Extract the (x, y) coordinate from the center of the cell holding the provided text.  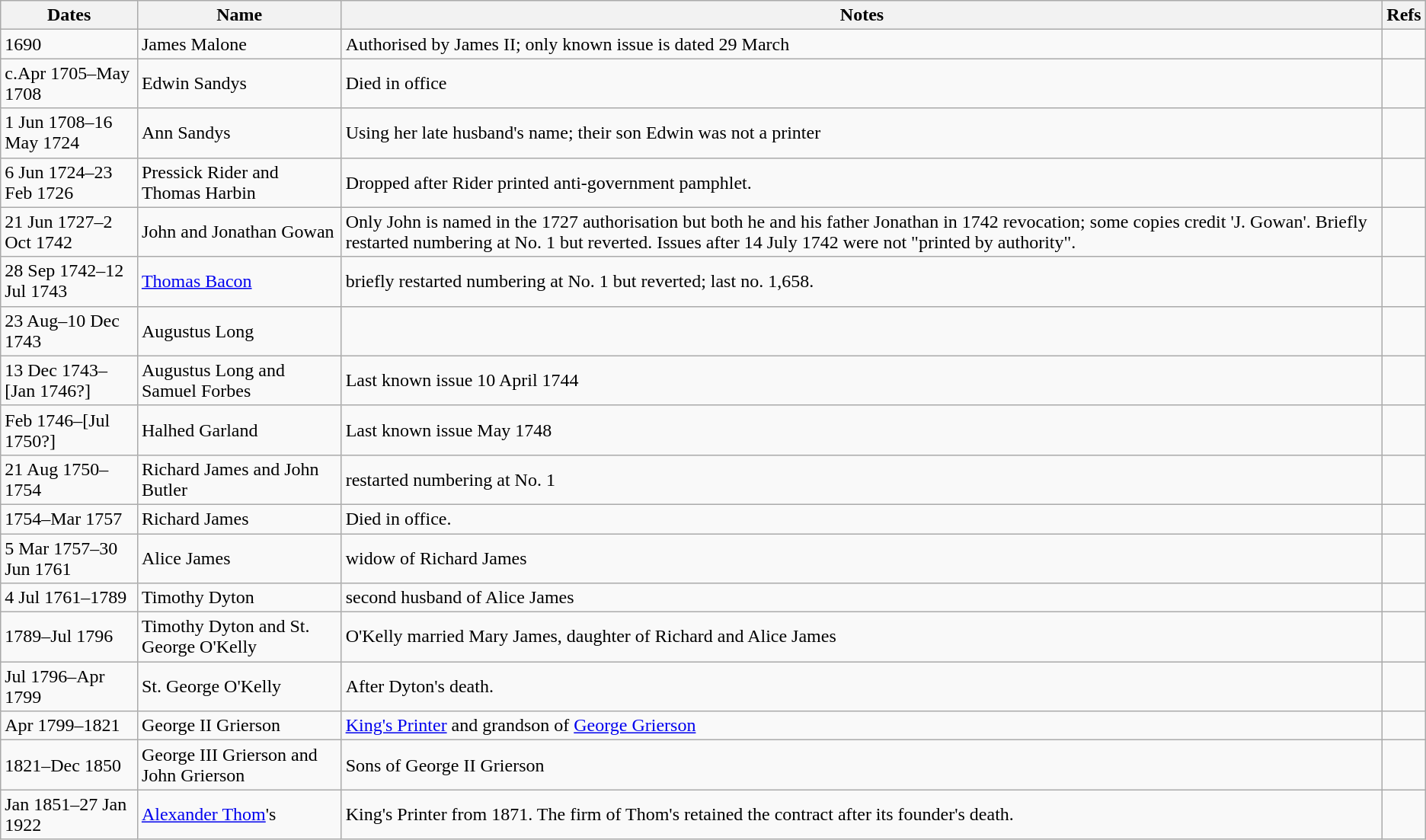
Name (239, 15)
widow of Richard James (862, 557)
Alice James (239, 557)
Timothy Dyton (239, 598)
King's Printer and grandson of George Grierson (862, 726)
13 Dec 1743–[Jan 1746?] (69, 381)
John and Jonathan Gowan (239, 232)
Apr 1799–1821 (69, 726)
Jan 1851–27 Jan 1922 (69, 815)
Alexander Thom's (239, 815)
James Malone (239, 44)
5 Mar 1757–30 Jun 1761 (69, 557)
1754–Mar 1757 (69, 519)
Augustus Long (239, 331)
6 Jun 1724–23 Feb 1726 (69, 183)
Dates (69, 15)
restarted numbering at No. 1 (862, 480)
Jul 1796–Apr 1799 (69, 687)
Using her late husband's name; their son Edwin was not a printer (862, 133)
Richard James (239, 519)
Dropped after Rider printed anti-government pamphlet. (862, 183)
George III Grierson and John Grierson (239, 765)
Halhed Garland (239, 430)
21 Jun 1727–2 Oct 1742 (69, 232)
George II Grierson (239, 726)
Richard James and John Butler (239, 480)
Last known issue May 1748 (862, 430)
23 Aug–10 Dec 1743 (69, 331)
1789–Jul 1796 (69, 637)
Died in office. (862, 519)
Thomas Bacon (239, 282)
Died in office (862, 84)
Feb 1746–[Jul 1750?] (69, 430)
King's Printer from 1871. The firm of Thom's retained the contract after its founder's death. (862, 815)
Refs (1404, 15)
After Dyton's death. (862, 687)
Last known issue 10 April 1744 (862, 381)
Timothy Dyton and St. George O'Kelly (239, 637)
4 Jul 1761–1789 (69, 598)
Sons of George II Grierson (862, 765)
c.Apr 1705–May 1708 (69, 84)
Ann Sandys (239, 133)
briefly restarted numbering at No. 1 but reverted; last no. 1,658. (862, 282)
1 Jun 1708–16 May 1724 (69, 133)
Augustus Long and Samuel Forbes (239, 381)
O'Kelly married Mary James, daughter of Richard and Alice James (862, 637)
Notes (862, 15)
Authorised by James II; only known issue is dated 29 March (862, 44)
1821–Dec 1850 (69, 765)
28 Sep 1742–12 Jul 1743 (69, 282)
Edwin Sandys (239, 84)
Pressick Rider and Thomas Harbin (239, 183)
second husband of Alice James (862, 598)
21 Aug 1750–1754 (69, 480)
St. George O'Kelly (239, 687)
1690 (69, 44)
